Capture the cell that displays the provided text and extract its [X, Y] central coordinate. 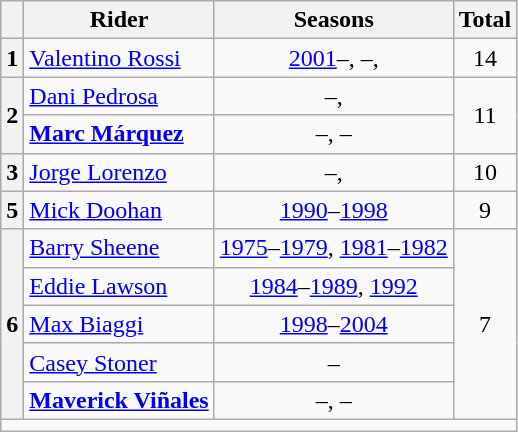
Maverick Viñales [119, 400]
1998–2004 [334, 324]
Mick Doohan [119, 210]
Casey Stoner [119, 362]
Seasons [334, 20]
– [334, 362]
Dani Pedrosa [119, 96]
1 [12, 58]
Eddie Lawson [119, 286]
Total [485, 20]
6 [12, 324]
Jorge Lorenzo [119, 172]
14 [485, 58]
Valentino Rossi [119, 58]
2 [12, 115]
3 [12, 172]
9 [485, 210]
5 [12, 210]
1990–1998 [334, 210]
10 [485, 172]
Marc Márquez [119, 134]
1984–1989, 1992 [334, 286]
11 [485, 115]
7 [485, 324]
Max Biaggi [119, 324]
2001–, –, [334, 58]
Rider [119, 20]
1975–1979, 1981–1982 [334, 248]
Barry Sheene [119, 248]
